Detect which cell encompasses the target text, then output its (x, y) center coordinate. 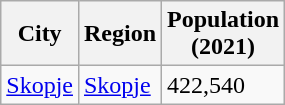
Population(2021) (224, 34)
422,540 (224, 85)
Region (120, 34)
City (40, 34)
